Extract the [X, Y] coordinate from the center of the cell holding the provided text.  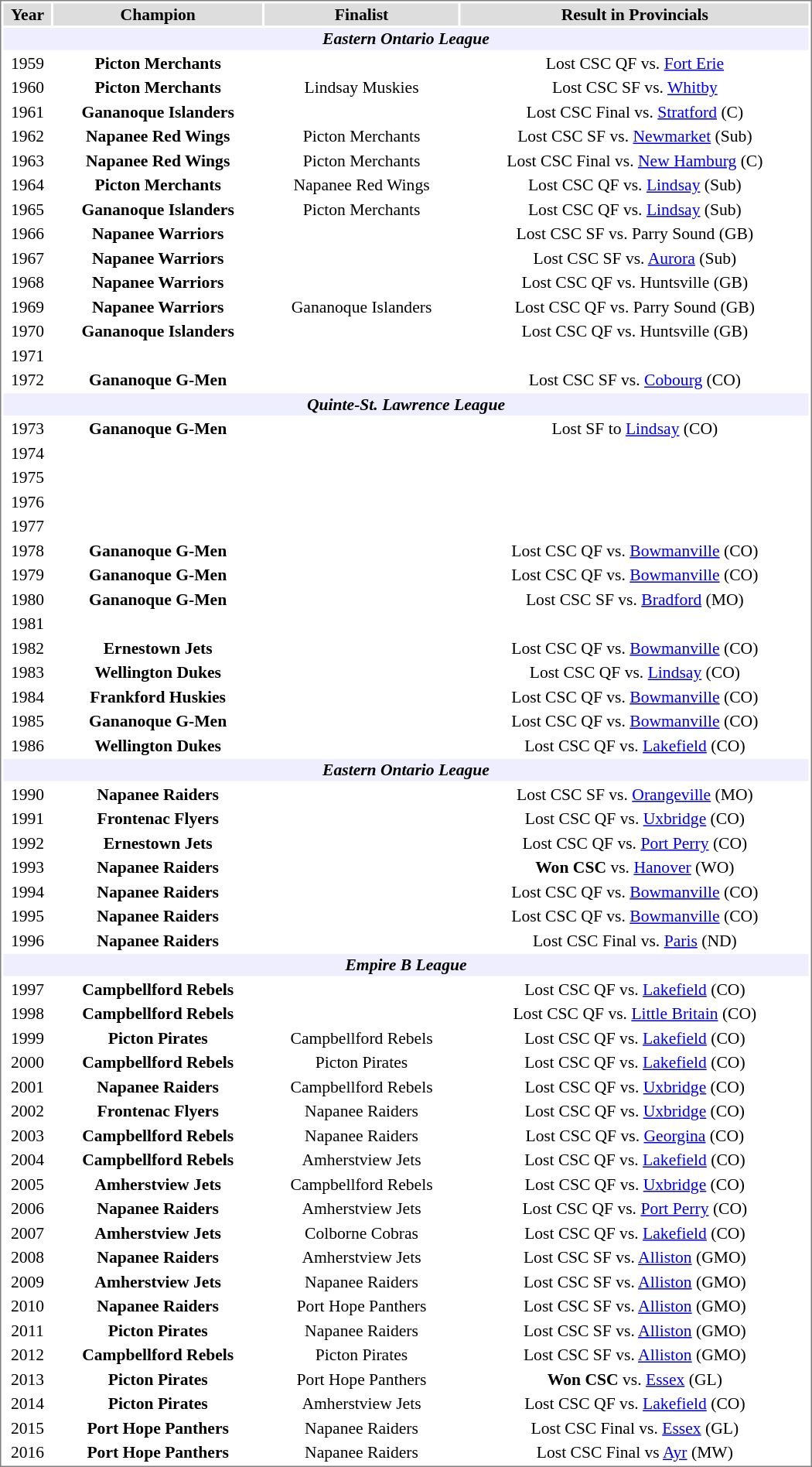
1999 [27, 1038]
Lost CSC SF vs. Newmarket (Sub) [634, 136]
2012 [27, 1355]
1980 [27, 599]
1962 [27, 136]
1970 [27, 331]
Lost CSC QF vs. Georgina (CO) [634, 1136]
1969 [27, 306]
2000 [27, 1062]
Lost CSC QF vs. Fort Erie [634, 63]
Lost CSC QF vs. Lindsay (CO) [634, 672]
Lost CSC SF vs. Parry Sound (GB) [634, 234]
1991 [27, 819]
2011 [27, 1331]
2010 [27, 1306]
1964 [27, 185]
2013 [27, 1379]
1979 [27, 575]
1985 [27, 721]
1986 [27, 746]
1983 [27, 672]
1960 [27, 87]
Colborne Cobras [362, 1233]
1965 [27, 209]
Quinte-St. Lawrence League [405, 404]
Lost CSC Final vs. Paris (ND) [634, 941]
2005 [27, 1184]
2003 [27, 1136]
Year [27, 14]
1967 [27, 258]
Finalist [362, 14]
2006 [27, 1209]
Lost CSC Final vs. Essex (GL) [634, 1428]
Lost CSC SF vs. Bradford (MO) [634, 599]
1981 [27, 624]
1996 [27, 941]
Lost CSC Final vs. New Hamburg (C) [634, 161]
1992 [27, 843]
1976 [27, 501]
2009 [27, 1281]
1977 [27, 526]
2015 [27, 1428]
1997 [27, 989]
1975 [27, 477]
Champion [158, 14]
Lost CSC Final vs Ayr (MW) [634, 1452]
1995 [27, 916]
Lost CSC QF vs. Parry Sound (GB) [634, 306]
Result in Provincials [634, 14]
Lost CSC SF vs. Cobourg (CO) [634, 380]
1994 [27, 891]
1973 [27, 429]
Lost CSC SF vs. Aurora (Sub) [634, 258]
Empire B League [405, 965]
1974 [27, 453]
2001 [27, 1086]
2007 [27, 1233]
1959 [27, 63]
Lost CSC SF vs. Whitby [634, 87]
1984 [27, 696]
Lost CSC QF vs. Little Britain (CO) [634, 1014]
Lindsay Muskies [362, 87]
1982 [27, 648]
1990 [27, 794]
1963 [27, 161]
Won CSC vs. Essex (GL) [634, 1379]
2002 [27, 1111]
1968 [27, 282]
Lost CSC Final vs. Stratford (C) [634, 111]
1998 [27, 1014]
1961 [27, 111]
1966 [27, 234]
1972 [27, 380]
1971 [27, 356]
2016 [27, 1452]
1978 [27, 551]
Won CSC vs. Hanover (WO) [634, 867]
Lost SF to Lindsay (CO) [634, 429]
2014 [27, 1404]
2008 [27, 1257]
1993 [27, 867]
2004 [27, 1160]
Frankford Huskies [158, 696]
Lost CSC SF vs. Orangeville (MO) [634, 794]
